Search for the cell housing the specified text and yield its [x, y] center coordinate. 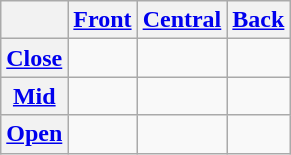
Central [182, 20]
Open [34, 134]
Mid [34, 96]
Close [34, 58]
Back [258, 20]
Front [102, 20]
